Search for the cell housing the specified text and yield its (x, y) center coordinate. 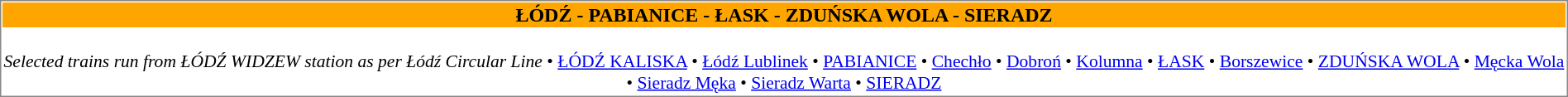
ŁÓDŹ - PABIANICE - ŁASK - ZDUŃSKA WOLA - SIERADZ (784, 15)
